Scan for the cell matching the given text and deliver its [X, Y] coordinate at center. 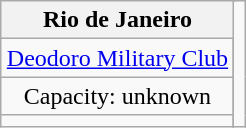
Deodoro Military Club [117, 58]
Rio de Janeiro [117, 20]
Capacity: unknown [117, 96]
